Return (x, y) of the center of cell containing provided text 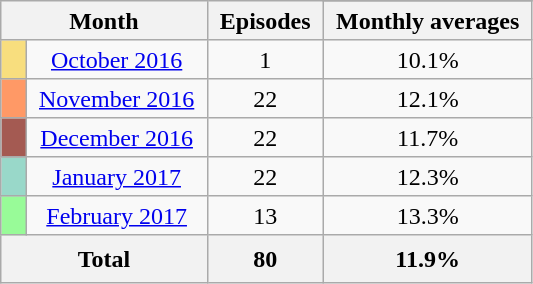
1 (265, 60)
12.1% (428, 98)
December 2016 (116, 138)
Episodes (265, 20)
October 2016 (116, 60)
11.7% (428, 138)
November 2016 (116, 98)
Monthly averages (428, 20)
10.1% (428, 60)
80 (265, 260)
January 2017 (116, 176)
Total (104, 260)
12.3% (428, 176)
Month (104, 20)
February 2017 (116, 216)
11.9% (428, 260)
13 (265, 216)
13.3% (428, 216)
